Capture the cell that displays the provided text and extract its [x, y] central coordinate. 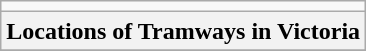
Locations of Tramways in Victoria [184, 31]
